Scan for the cell matching the given text and deliver its (x, y) coordinate at center. 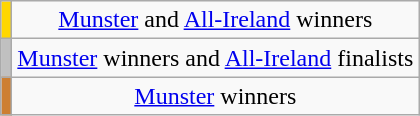
Munster winners (216, 96)
Munster and All-Ireland winners (216, 20)
Munster winners and All-Ireland finalists (216, 58)
